Pinpoint the cell where the given text exists, returning its [x, y] midpoint coordinate. 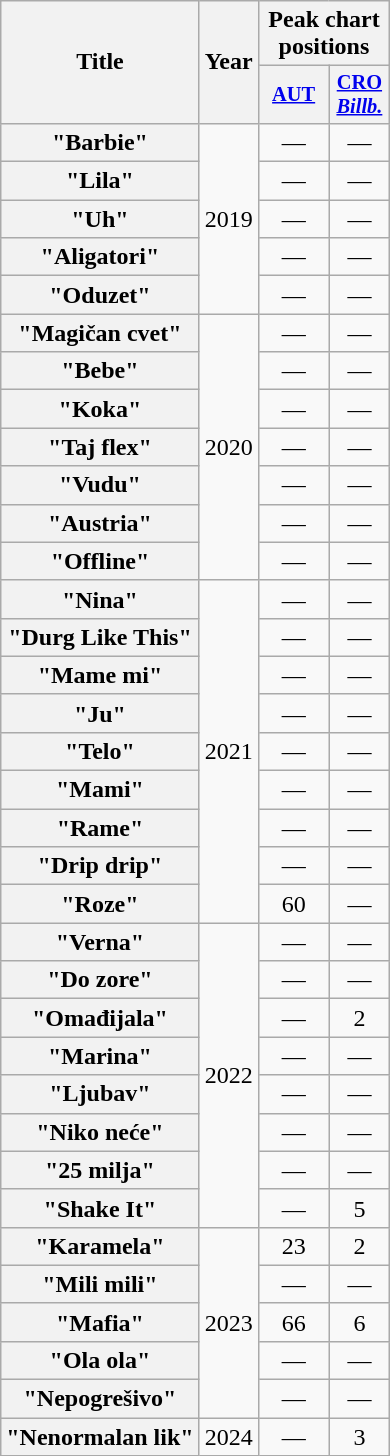
"Koka" [100, 409]
Year [228, 62]
"Barbie" [100, 142]
2022 [228, 1075]
"25 milja" [100, 1170]
"Drip drip" [100, 866]
"Aligatori" [100, 257]
Title [100, 62]
2021 [228, 752]
"Taj flex" [100, 447]
"Marina" [100, 1056]
2024 [228, 1437]
"Ljubav" [100, 1094]
"Ola ola" [100, 1360]
AUT [294, 95]
"Lila" [100, 181]
"Niko neće" [100, 1132]
"Austria" [100, 523]
2020 [228, 447]
2019 [228, 218]
6 [360, 1322]
"Offline" [100, 561]
"Do zore" [100, 980]
"Mami" [100, 790]
"Mafia" [100, 1322]
23 [294, 1246]
"Durg Like This" [100, 637]
60 [294, 904]
"Verna" [100, 942]
CROBillb. [360, 95]
"Omađijala" [100, 1018]
"Nenormalan lik" [100, 1437]
"Rame" [100, 828]
"Karamela" [100, 1246]
2023 [228, 1322]
"Shake It" [100, 1208]
"Uh" [100, 219]
5 [360, 1208]
"Magičan cvet" [100, 333]
"Oduzet" [100, 295]
"Mame mi" [100, 675]
"Telo" [100, 751]
"Mili mili" [100, 1284]
"Nina" [100, 599]
"Roze" [100, 904]
"Nepogrešivo" [100, 1399]
66 [294, 1322]
3 [360, 1437]
"Bebe" [100, 371]
Peak chart positions [324, 34]
"Ju" [100, 713]
"Vudu" [100, 485]
